Provide the [X, Y] coordinate of the cell's center where the given text is located.  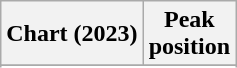
Peakposition [189, 34]
Chart (2023) [72, 34]
